Capture the cell that displays the provided text and extract its (x, y) central coordinate. 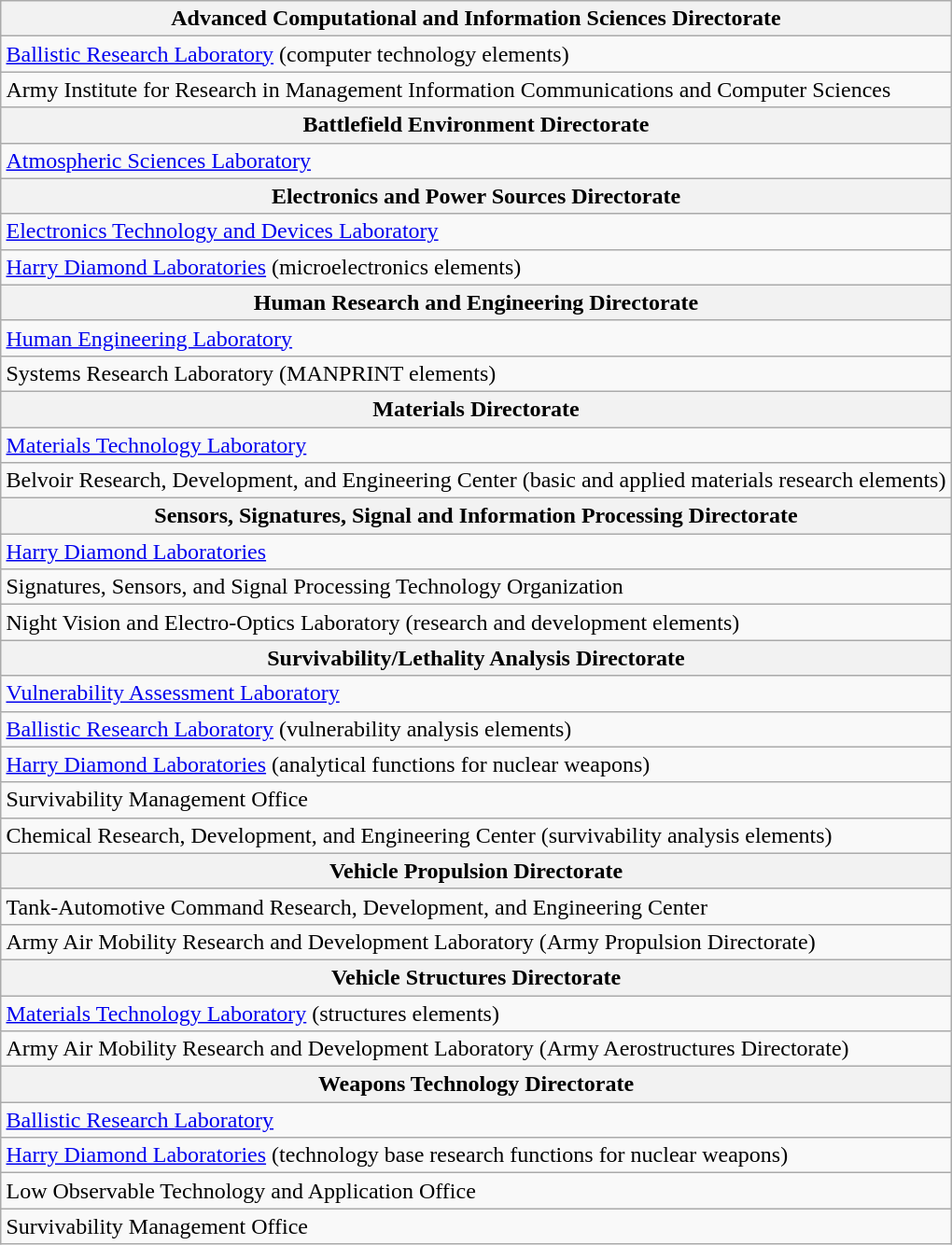
Signatures, Sensors, and Signal Processing Technology Organization (476, 587)
Belvoir Research, Development, and Engineering Center (basic and applied materials research elements) (476, 481)
Sensors, Signatures, Signal and Information Processing Directorate (476, 516)
Vulnerability Assessment Laboratory (476, 693)
Electronics and Power Sources Directorate (476, 196)
Electronics Technology and Devices Laboratory (476, 231)
Harry Diamond Laboratories (microelectronics elements) (476, 267)
Harry Diamond Laboratories (technology base research functions for nuclear weapons) (476, 1155)
Weapons Technology Directorate (476, 1084)
Materials Directorate (476, 409)
Tank-Automotive Command Research, Development, and Engineering Center (476, 906)
Chemical Research, Development, and Engineering Center (survivability analysis elements) (476, 835)
Harry Diamond Laboratories (476, 552)
Human Engineering Laboratory (476, 338)
Low Observable Technology and Application Office (476, 1191)
Ballistic Research Laboratory (vulnerability analysis elements) (476, 729)
Materials Technology Laboratory (structures elements) (476, 1013)
Human Research and Engineering Directorate (476, 302)
Army Air Mobility Research and Development Laboratory (Army Propulsion Directorate) (476, 942)
Battlefield Environment Directorate (476, 125)
Vehicle Structures Directorate (476, 977)
Atmospheric Sciences Laboratory (476, 161)
Advanced Computational and Information Sciences Directorate (476, 19)
Materials Technology Laboratory (476, 445)
Night Vision and Electro-Optics Laboratory (research and development elements) (476, 622)
Vehicle Propulsion Directorate (476, 871)
Army Institute for Research in Management Information Communications and Computer Sciences (476, 90)
Harry Diamond Laboratories (analytical functions for nuclear weapons) (476, 764)
Survivability/Lethality Analysis Directorate (476, 658)
Army Air Mobility Research and Development Laboratory (Army Aerostructures Directorate) (476, 1049)
Ballistic Research Laboratory (computer technology elements) (476, 54)
Ballistic Research Laboratory (476, 1120)
Systems Research Laboratory (MANPRINT elements) (476, 373)
